Capture the cell that displays the provided text and extract its [X, Y] central coordinate. 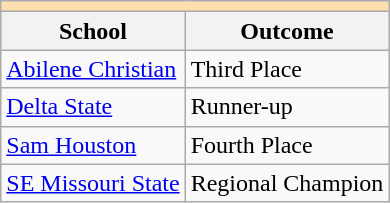
School [93, 31]
Outcome [287, 31]
Runner-up [287, 107]
Fourth Place [287, 145]
SE Missouri State [93, 183]
Regional Champion [287, 183]
Third Place [287, 69]
Sam Houston [93, 145]
Delta State [93, 107]
Abilene Christian [93, 69]
